Determine the [X, Y] coordinate at the center of the cell enclosing the given text.  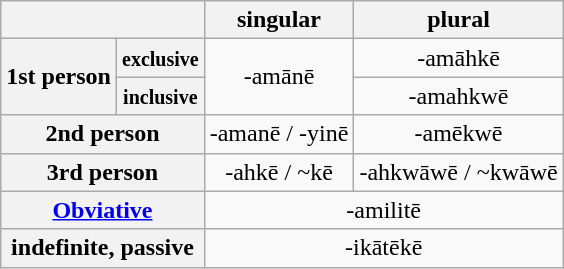
3rd person [102, 172]
singular [279, 20]
-amāhkē [458, 58]
-ahkwāwē / ~kwāwē [458, 172]
1st person [59, 77]
-amanē / -yinē [279, 134]
-ikātēkē [384, 248]
-ahkē / ~kē [279, 172]
Obviative [102, 210]
-amēkwē [458, 134]
2nd person [102, 134]
-amilitē [384, 210]
inclusive [160, 96]
exclusive [160, 58]
-amahkwē [458, 96]
plural [458, 20]
-amānē [279, 77]
indefinite, passive [102, 248]
